Locate the cell with the specified text and output its [X, Y] center coordinate. 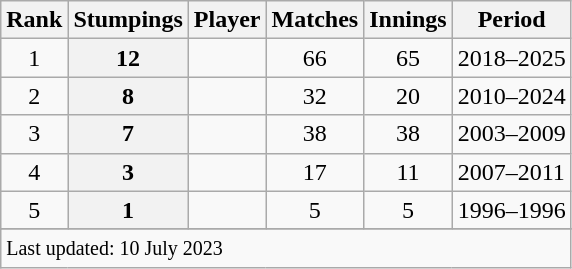
20 [408, 96]
Stumpings [128, 20]
Player [227, 20]
32 [315, 96]
11 [408, 172]
4 [34, 172]
66 [315, 58]
8 [128, 96]
65 [408, 58]
1996–1996 [512, 210]
2007–2011 [512, 172]
Matches [315, 20]
2010–2024 [512, 96]
Innings [408, 20]
17 [315, 172]
Rank [34, 20]
7 [128, 134]
Last updated: 10 July 2023 [286, 248]
Period [512, 20]
2003–2009 [512, 134]
12 [128, 58]
2 [34, 96]
2018–2025 [512, 58]
